Find where the given text appears and provide that cell's center as [X, Y] coordinate. 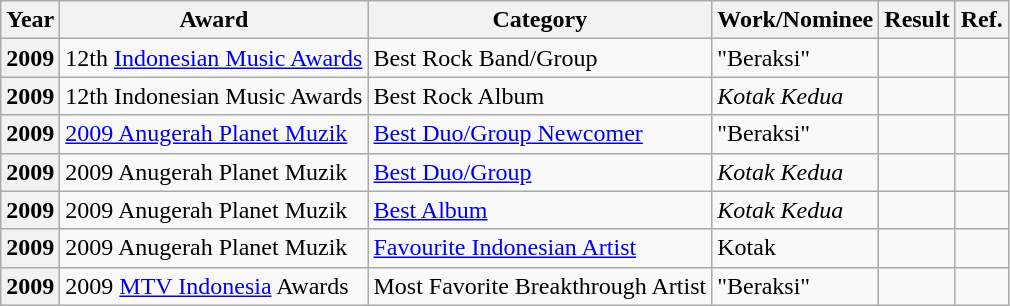
Work/Nominee [796, 20]
2009 MTV Indonesia Awards [214, 286]
Ref. [982, 20]
Result [917, 20]
Best Duo/Group Newcomer [540, 134]
Year [30, 20]
Best Rock Band/Group [540, 58]
Award [214, 20]
Kotak [796, 248]
Best Album [540, 210]
Best Rock Album [540, 96]
Best Duo/Group [540, 172]
Category [540, 20]
Favourite Indonesian Artist [540, 248]
Most Favorite Breakthrough Artist [540, 286]
